Output the (X, Y) coordinate of the center of the cell containing the given text.  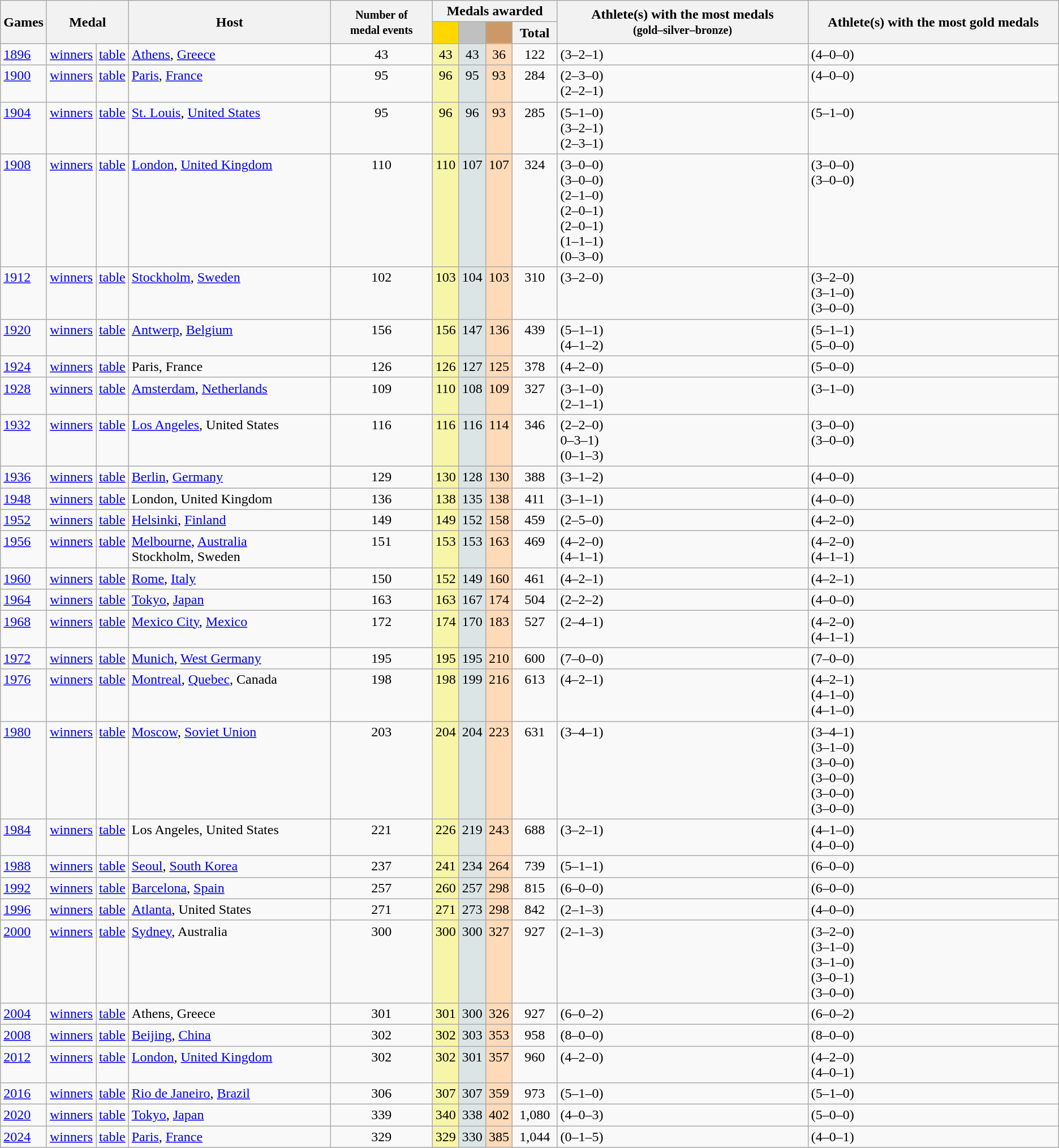
129 (381, 477)
2020 (24, 1115)
36 (499, 54)
125 (499, 366)
339 (381, 1115)
2016 (24, 1094)
527 (535, 629)
469 (535, 550)
(3–1–0) (2–1–1) (682, 396)
234 (472, 866)
631 (535, 770)
1960 (24, 579)
273 (472, 909)
346 (535, 440)
388 (535, 477)
600 (535, 658)
330 (472, 1137)
1924 (24, 366)
(3–4–1) (3–1–0) (3–0–0) (3–0–0) (3–0–0) (3–0–0) (933, 770)
2000 (24, 961)
199 (472, 695)
1968 (24, 629)
127 (472, 366)
(2–3–0) (2–2–1) (682, 84)
226 (446, 837)
960 (535, 1064)
Athlete(s) with the most medals (gold–silver–bronze) (682, 22)
1908 (24, 210)
203 (381, 770)
Athlete(s) with the most gold medals (933, 22)
128 (472, 477)
1992 (24, 888)
(3–2–0) (3–1–0) (3–1–0) (3–0–1) (3–0–0) (933, 961)
1972 (24, 658)
(3–0–0) (3–0–0) (2–1–0) (2–0–1) (2–0–1) (1–1–1) (0–3–0) (682, 210)
(3–2–0) (3–1–0) (3–0–0) (933, 293)
2012 (24, 1064)
357 (499, 1064)
(4–1–0) (4–0–0) (933, 837)
Rome, Italy (230, 579)
1936 (24, 477)
285 (535, 128)
461 (535, 579)
183 (499, 629)
378 (535, 366)
1956 (24, 550)
1904 (24, 128)
340 (446, 1115)
359 (499, 1094)
Amsterdam, Netherlands (230, 396)
(2–2–2) (682, 600)
1952 (24, 520)
147 (472, 337)
303 (472, 1035)
135 (472, 498)
(3–1–2) (682, 477)
Antwerp, Belgium (230, 337)
(5–1–1) (4–1–2) (682, 337)
Sydney, Australia (230, 961)
Medal (87, 22)
150 (381, 579)
(3–4–1) (682, 770)
Host (230, 22)
973 (535, 1094)
108 (472, 396)
158 (499, 520)
St. Louis, United States (230, 128)
Beijing, China (230, 1035)
2024 (24, 1137)
1932 (24, 440)
(0–1–5) (682, 1137)
353 (499, 1035)
(4–0–3) (682, 1115)
170 (472, 629)
264 (499, 866)
Seoul, South Korea (230, 866)
(2–5–0) (682, 520)
613 (535, 695)
1996 (24, 909)
504 (535, 600)
(4–2–1) (4–1–0) (4–1–0) (933, 695)
241 (446, 866)
306 (381, 1094)
1912 (24, 293)
739 (535, 866)
243 (499, 837)
223 (499, 770)
(3–1–0) (933, 396)
1920 (24, 337)
Barcelona, Spain (230, 888)
1984 (24, 837)
385 (499, 1137)
439 (535, 337)
114 (499, 440)
Atlanta, United States (230, 909)
Montreal, Quebec, Canada (230, 695)
(4–0–1) (933, 1137)
958 (535, 1035)
(5–1–1) (682, 866)
160 (499, 579)
Rio de Janeiro, Brazil (230, 1094)
219 (472, 837)
2004 (24, 1013)
1900 (24, 84)
1988 (24, 866)
(4–2–0) (4–0–1) (933, 1064)
122 (535, 54)
221 (381, 837)
1896 (24, 54)
Helsinki, Finland (230, 520)
237 (381, 866)
260 (446, 888)
Stockholm, Sweden (230, 293)
2008 (24, 1035)
(2–2–0) 0–3–1) (0–1–3) (682, 440)
324 (535, 210)
402 (499, 1115)
(5–1–0) (3–2–1) (2–3–1) (682, 128)
(2–4–1) (682, 629)
Munich, West Germany (230, 658)
Number ofmedal events (381, 22)
210 (499, 658)
815 (535, 888)
1948 (24, 498)
(5–1–1) (5–0–0) (933, 337)
1,044 (535, 1137)
1976 (24, 695)
Medals awarded (494, 11)
Berlin, Germany (230, 477)
104 (472, 293)
151 (381, 550)
326 (499, 1013)
172 (381, 629)
1980 (24, 770)
Mexico City, Mexico (230, 629)
1,080 (535, 1115)
310 (535, 293)
284 (535, 84)
338 (472, 1115)
1964 (24, 600)
216 (499, 695)
688 (535, 837)
Games (24, 22)
102 (381, 293)
Moscow, Soviet Union (230, 770)
411 (535, 498)
459 (535, 520)
(3–1–1) (682, 498)
1928 (24, 396)
842 (535, 909)
Melbourne, Australia Stockholm, Sweden (230, 550)
167 (472, 600)
Total (535, 33)
(3–2–0) (682, 293)
